Search for the cell housing the specified text and yield its [x, y] center coordinate. 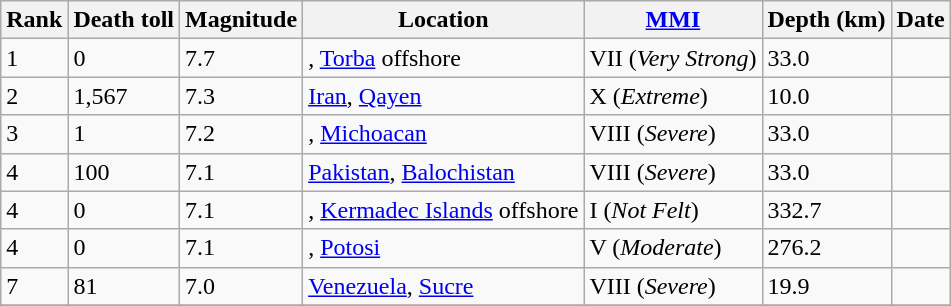
Location [444, 20]
Date [920, 20]
, Michoacan [444, 134]
332.7 [826, 210]
, Kermadec Islands offshore [444, 210]
Venezuela, Sucre [444, 286]
19.9 [826, 286]
100 [124, 172]
7.3 [242, 96]
X (Extreme) [673, 96]
2 [34, 96]
Depth (km) [826, 20]
276.2 [826, 248]
, Potosi [444, 248]
81 [124, 286]
MMI [673, 20]
Magnitude [242, 20]
I (Not Felt) [673, 210]
, Torba offshore [444, 58]
V (Moderate) [673, 248]
Rank [34, 20]
1,567 [124, 96]
Death toll [124, 20]
10.0 [826, 96]
Pakistan, Balochistan [444, 172]
3 [34, 134]
7 [34, 286]
7.0 [242, 286]
VII (Very Strong) [673, 58]
7.7 [242, 58]
7.2 [242, 134]
Iran, Qayen [444, 96]
